Return the [x, y] coordinate for the center point of the cell that contains the specified text.  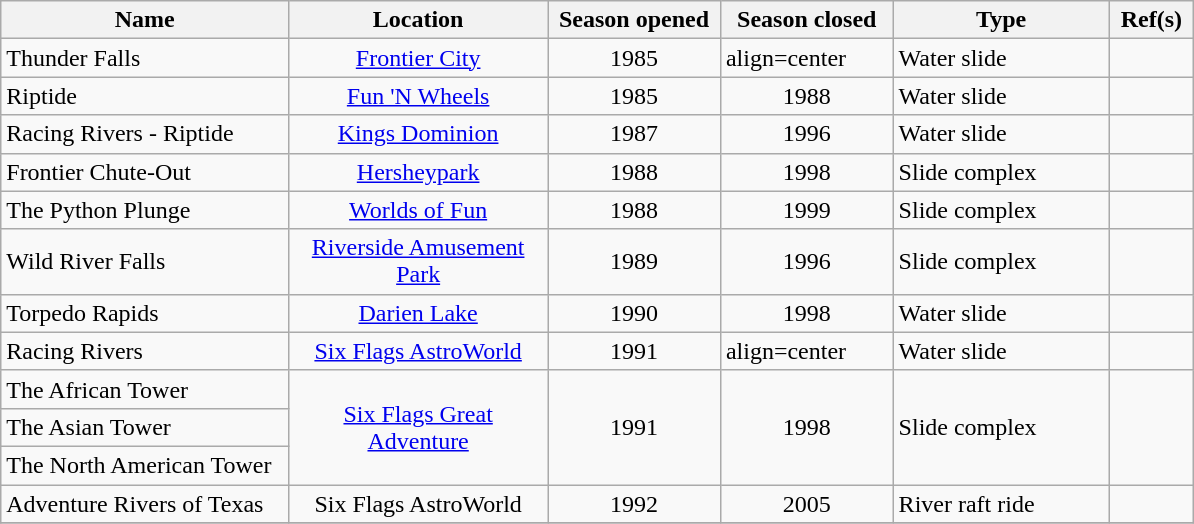
Six Flags Great Adventure [418, 427]
The North American Tower [145, 465]
Worlds of Fun [418, 210]
Name [145, 20]
The African Tower [145, 389]
The Python Plunge [145, 210]
Riverside Amusement Park [418, 262]
2005 [806, 503]
Kings Dominion [418, 134]
Season opened [634, 20]
Frontier Chute-Out [145, 172]
The Asian Tower [145, 427]
Fun 'N Wheels [418, 96]
1987 [634, 134]
Adventure Rivers of Texas [145, 503]
Thunder Falls [145, 58]
Wild River Falls [145, 262]
Location [418, 20]
Riptide [145, 96]
Frontier City [418, 58]
Hersheypark [418, 172]
1990 [634, 313]
Racing Rivers - Riptide [145, 134]
1992 [634, 503]
1999 [806, 210]
Darien Lake [418, 313]
River raft ride [1001, 503]
Ref(s) [1152, 20]
Torpedo Rapids [145, 313]
Type [1001, 20]
Season closed [806, 20]
1989 [634, 262]
Racing Rivers [145, 351]
